Determine the (X, Y) coordinate at the center of the cell enclosing the given text.  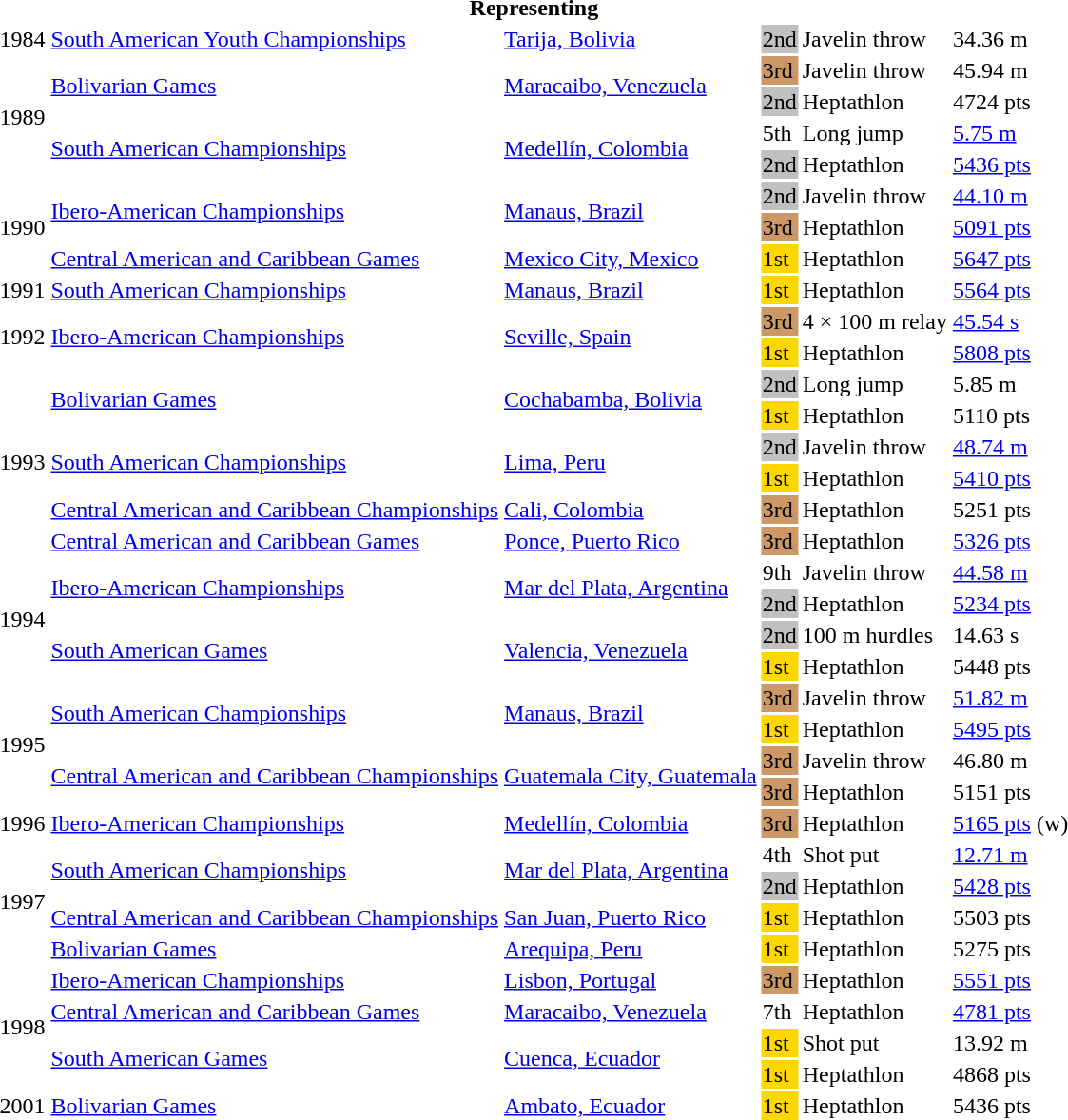
Seville, Spain (631, 337)
Cali, Colombia (631, 510)
5th (780, 133)
Guatemala City, Guatemala (631, 776)
100 m hurdles (875, 635)
Lima, Peru (631, 462)
Ponce, Puerto Rico (631, 541)
Tarija, Bolivia (631, 39)
9th (780, 572)
4 × 100 m relay (875, 321)
Arequipa, Peru (631, 949)
Cochabamba, Bolivia (631, 399)
San Juan, Puerto Rico (631, 917)
Ambato, Ecuador (631, 1106)
Cuenca, Ecuador (631, 1059)
South American Youth Championships (275, 39)
Mexico City, Mexico (631, 259)
Valencia, Venezuela (631, 650)
7th (780, 1012)
4th (780, 855)
Lisbon, Portugal (631, 980)
